Extract the (X, Y) coordinate from the center of the cell holding the provided text.  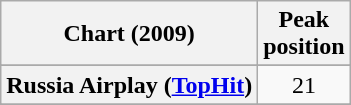
21 (304, 85)
Russia Airplay (TopHit) (130, 85)
Chart (2009) (130, 34)
Peakposition (304, 34)
